Search for the cell housing the specified text and yield its (X, Y) center coordinate. 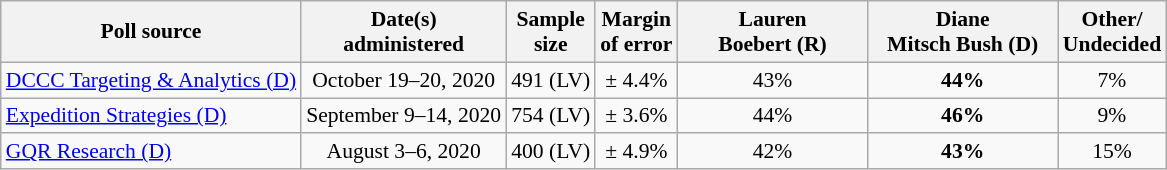
7% (1112, 80)
Samplesize (550, 32)
Expedition Strategies (D) (151, 116)
46% (963, 116)
Poll source (151, 32)
400 (LV) (550, 152)
GQR Research (D) (151, 152)
DianeMitsch Bush (D) (963, 32)
15% (1112, 152)
DCCC Targeting & Analytics (D) (151, 80)
491 (LV) (550, 80)
± 4.9% (636, 152)
± 4.4% (636, 80)
August 3–6, 2020 (404, 152)
754 (LV) (550, 116)
October 19–20, 2020 (404, 80)
± 3.6% (636, 116)
September 9–14, 2020 (404, 116)
9% (1112, 116)
42% (772, 152)
LaurenBoebert (R) (772, 32)
Marginof error (636, 32)
Date(s)administered (404, 32)
Other/Undecided (1112, 32)
